Locate the cell with the specified text and output its (X, Y) center coordinate. 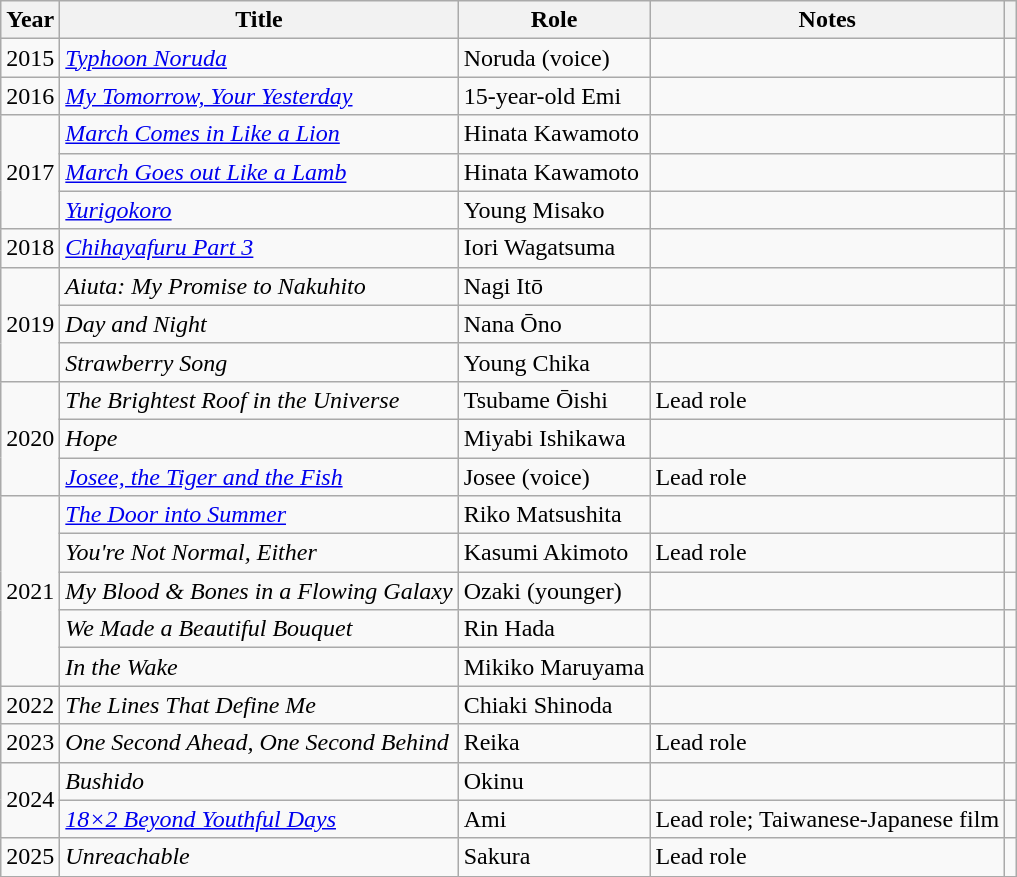
15-year-old Emi (554, 96)
Riko Matsushita (554, 515)
Ami (554, 819)
We Made a Beautiful Bouquet (259, 629)
Aiuta: My Promise to Nakuhito (259, 286)
Role (554, 20)
2022 (30, 705)
Ozaki (younger) (554, 591)
Lead role; Taiwanese-Japanese film (828, 819)
Day and Night (259, 324)
2016 (30, 96)
One Second Ahead, One Second Behind (259, 743)
Noruda (voice) (554, 58)
Hope (259, 438)
Miyabi Ishikawa (554, 438)
Mikiko Maruyama (554, 667)
Young Misako (554, 210)
Nana Ōno (554, 324)
2015 (30, 58)
Year (30, 20)
2018 (30, 248)
Sakura (554, 857)
Notes (828, 20)
The Door into Summer (259, 515)
Reika (554, 743)
Kasumi Akimoto (554, 553)
My Blood & Bones in a Flowing Galaxy (259, 591)
Josee (voice) (554, 477)
Typhoon Noruda (259, 58)
You're Not Normal, Either (259, 553)
Young Chika (554, 362)
The Brightest Roof in the Universe (259, 400)
2017 (30, 172)
2020 (30, 438)
2025 (30, 857)
My Tomorrow, Your Yesterday (259, 96)
2019 (30, 324)
Chiaki Shinoda (554, 705)
Josee, the Tiger and the Fish (259, 477)
2023 (30, 743)
Nagi Itō (554, 286)
Chihayafuru Part 3 (259, 248)
The Lines That Define Me (259, 705)
2024 (30, 800)
March Comes in Like a Lion (259, 134)
2021 (30, 591)
Yurigokoro (259, 210)
Strawberry Song (259, 362)
Okinu (554, 781)
Unreachable (259, 857)
Title (259, 20)
Bushido (259, 781)
March Goes out Like a Lamb (259, 172)
Tsubame Ōishi (554, 400)
18×2 Beyond Youthful Days (259, 819)
Rin Hada (554, 629)
Iori Wagatsuma (554, 248)
In the Wake (259, 667)
